Capture the cell that displays the provided text and extract its [X, Y] central coordinate. 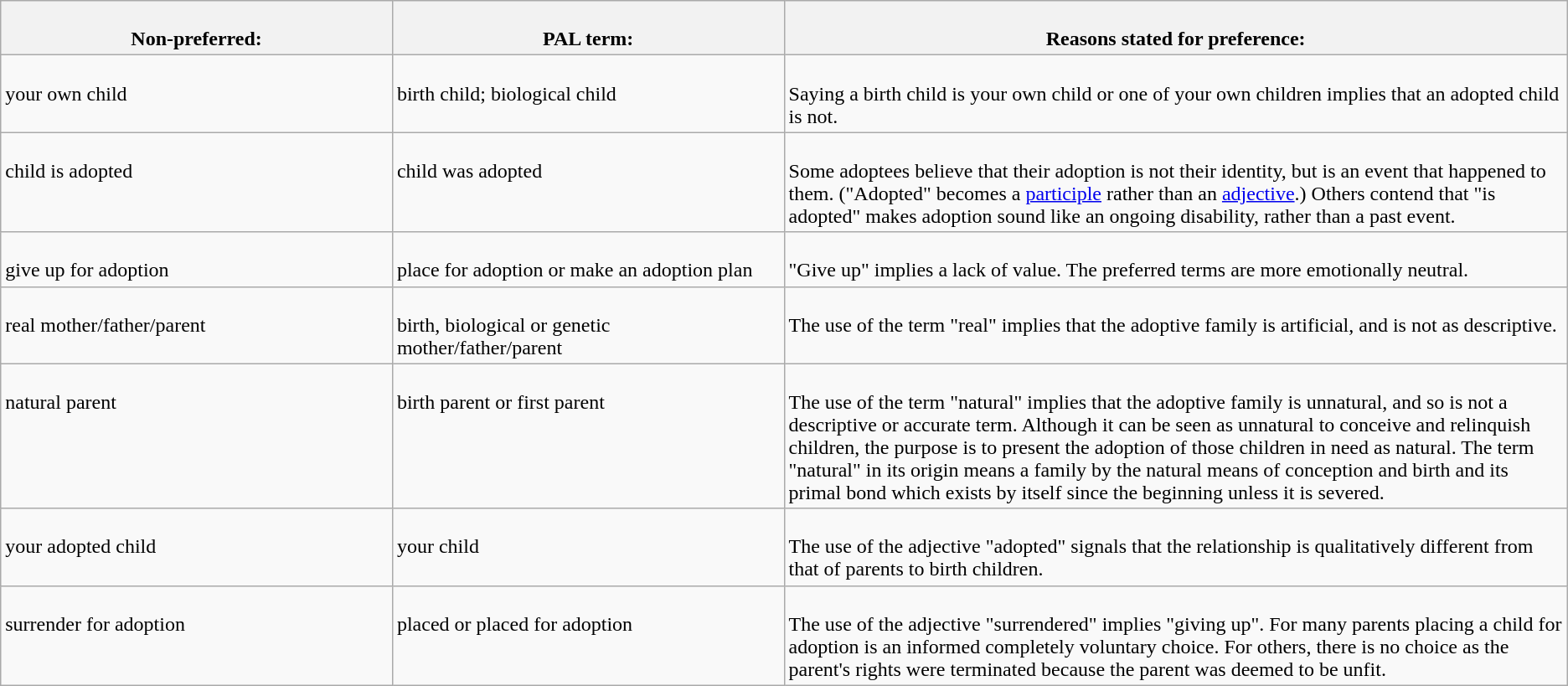
your adopted child [197, 547]
Saying a birth child is your own child or one of your own children implies that an adopted child is not. [1176, 94]
real mother/father/parent [197, 325]
"Give up" implies a lack of value. The preferred terms are more emotionally neutral. [1176, 260]
PAL term: [588, 28]
child is adopted [197, 183]
birth parent or first parent [588, 436]
birth child; biological child [588, 94]
child was adopted [588, 183]
The use of the adjective "adopted" signals that the relationship is qualitatively different from that of parents to birth children. [1176, 547]
placed or placed for adoption [588, 635]
Reasons stated for preference: [1176, 28]
surrender for adoption [197, 635]
natural parent [197, 436]
your own child [197, 94]
The use of the term "real" implies that the adoptive family is artificial, and is not as descriptive. [1176, 325]
your child [588, 547]
place for adoption or make an adoption plan [588, 260]
Non-preferred: [197, 28]
give up for adoption [197, 260]
birth, biological or genetic mother/father/parent [588, 325]
